Output the (X, Y) coordinate of the center of the cell containing the given text.  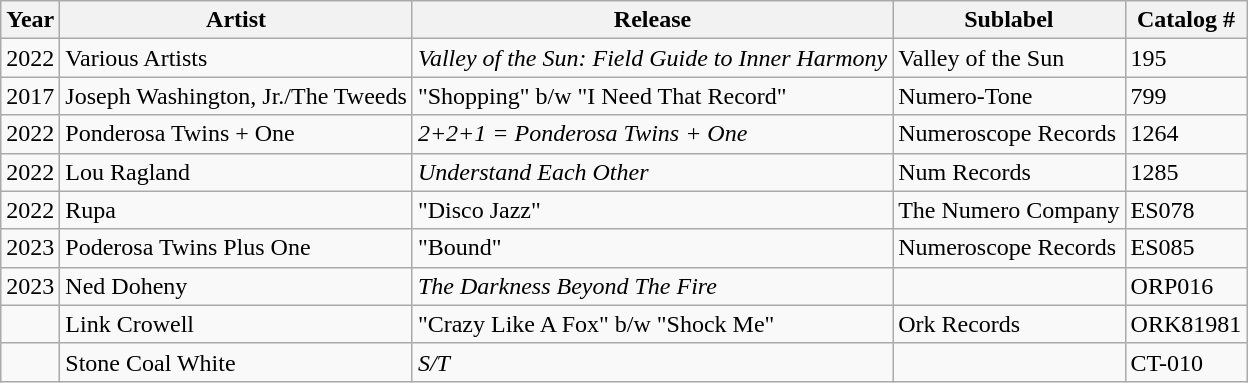
2+2+1 = Ponderosa Twins + One (652, 134)
ORK81981 (1186, 324)
Poderosa Twins Plus One (236, 248)
The Darkness Beyond The Fire (652, 286)
Numero-Tone (1009, 96)
"Shopping" b/w "I Need That Record" (652, 96)
"Bound" (652, 248)
Sublabel (1009, 20)
"Disco Jazz" (652, 210)
Release (652, 20)
The Numero Company (1009, 210)
Rupa (236, 210)
Artist (236, 20)
CT-010 (1186, 362)
S/T (652, 362)
ES078 (1186, 210)
Stone Coal White (236, 362)
ORP016 (1186, 286)
195 (1186, 58)
Num Records (1009, 172)
Year (30, 20)
Understand Each Other (652, 172)
Link Crowell (236, 324)
2017 (30, 96)
799 (1186, 96)
Catalog # (1186, 20)
Ork Records (1009, 324)
ES085 (1186, 248)
1285 (1186, 172)
"Crazy Like A Fox" b/w "Shock Me" (652, 324)
Various Artists (236, 58)
1264 (1186, 134)
Valley of the Sun (1009, 58)
Ned Doheny (236, 286)
Valley of the Sun: Field Guide to Inner Harmony (652, 58)
Lou Ragland (236, 172)
Ponderosa Twins + One (236, 134)
Joseph Washington, Jr./The Tweeds (236, 96)
